Return the [X, Y] coordinate for the center point of the cell that contains the specified text.  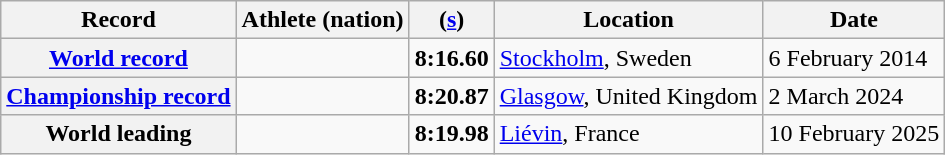
10 February 2025 [854, 134]
World leading [118, 134]
2 March 2024 [854, 96]
(s) [452, 20]
8:20.87 [452, 96]
Location [628, 20]
World record [118, 58]
Championship record [118, 96]
Record [118, 20]
Athlete (nation) [322, 20]
6 February 2014 [854, 58]
Liévin, France [628, 134]
Stockholm, Sweden [628, 58]
8:19.98 [452, 134]
Glasgow, United Kingdom [628, 96]
8:16.60 [452, 58]
Date [854, 20]
